Locate the cell with the specified text and output its (x, y) center coordinate. 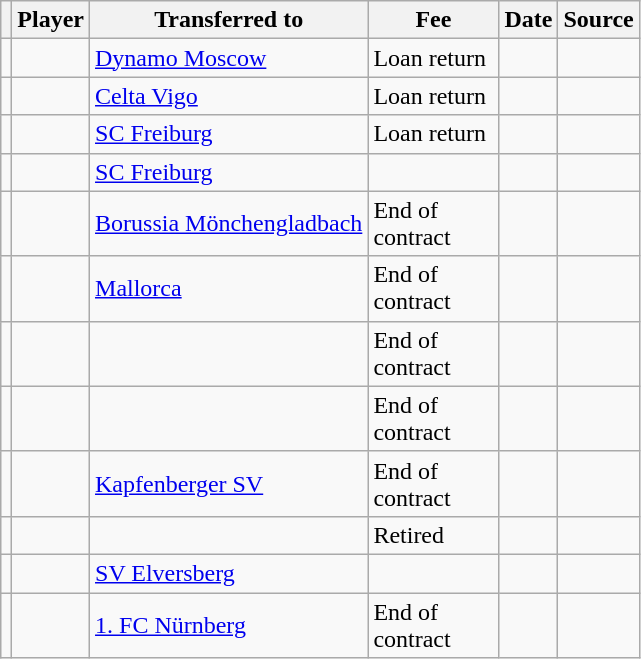
Source (598, 20)
Celta Vigo (229, 96)
1. FC Nürnberg (229, 624)
Retired (434, 535)
Mallorca (229, 288)
Fee (434, 20)
Date (528, 20)
Player (51, 20)
Transferred to (229, 20)
Dynamo Moscow (229, 58)
SV Elversberg (229, 573)
Kapfenberger SV (229, 484)
Borussia Mönchengladbach (229, 224)
